For the text-containing cell, return its midpoint in [X, Y] coordinate format. 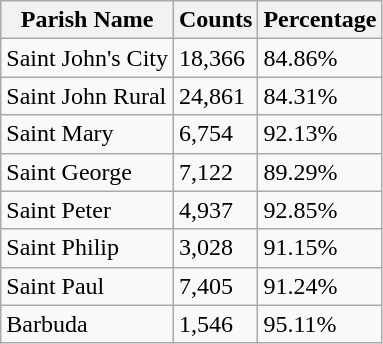
Saint George [88, 172]
7,122 [216, 172]
Parish Name [88, 20]
92.13% [320, 134]
91.24% [320, 286]
89.29% [320, 172]
Saint Philip [88, 248]
95.11% [320, 324]
24,861 [216, 96]
7,405 [216, 286]
3,028 [216, 248]
Barbuda [88, 324]
Saint John's City [88, 58]
18,366 [216, 58]
91.15% [320, 248]
Saint Paul [88, 286]
84.31% [320, 96]
Saint Mary [88, 134]
92.85% [320, 210]
6,754 [216, 134]
4,937 [216, 210]
84.86% [320, 58]
Percentage [320, 20]
Saint John Rural [88, 96]
Counts [216, 20]
Saint Peter [88, 210]
1,546 [216, 324]
